Find where the given text appears and provide that cell's center as (X, Y) coordinate. 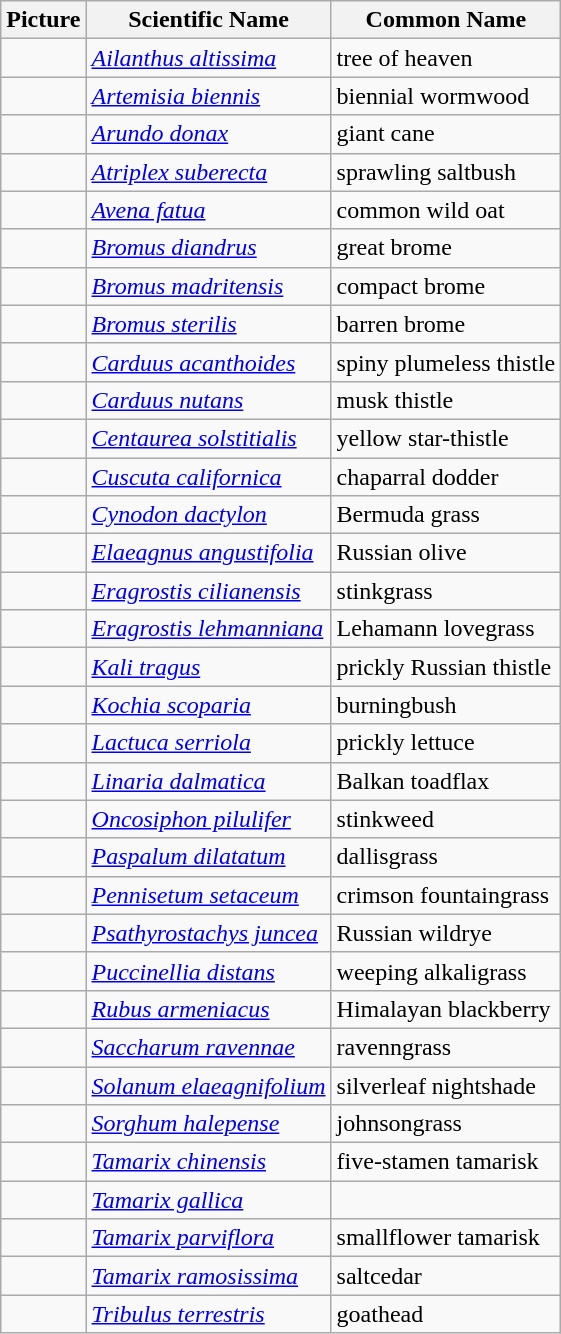
Ailanthus altissima (208, 58)
stinkgrass (446, 591)
saltcedar (446, 1276)
Artemisia biennis (208, 96)
Lactuca serriola (208, 743)
Lehamann lovegrass (446, 629)
Bromus madritensis (208, 286)
crimson fountaingrass (446, 895)
Arundo donax (208, 134)
biennial wormwood (446, 96)
sprawling saltbush (446, 172)
Saccharum ravennae (208, 1047)
Solanum elaeagnifolium (208, 1085)
Psathyrostachys juncea (208, 933)
Rubus armeniacus (208, 1009)
common wild oat (446, 210)
Picture (44, 20)
Pennisetum setaceum (208, 895)
giant cane (446, 134)
prickly lettuce (446, 743)
stinkweed (446, 819)
ravenngrass (446, 1047)
Centaurea solstitialis (208, 438)
Himalayan blackberry (446, 1009)
yellow star-thistle (446, 438)
musk thistle (446, 400)
prickly Russian thistle (446, 667)
Carduus nutans (208, 400)
Common Name (446, 20)
Eragrostis lehmanniana (208, 629)
Russian wildrye (446, 933)
Bermuda grass (446, 515)
Carduus acanthoides (208, 362)
Kali tragus (208, 667)
Paspalum dilatatum (208, 857)
burningbush (446, 705)
Sorghum halepense (208, 1124)
Balkan toadflax (446, 781)
Cuscuta californica (208, 477)
johnsongrass (446, 1124)
goathead (446, 1314)
Puccinellia distans (208, 971)
Eragrostis cilianensis (208, 591)
Cynodon dactylon (208, 515)
Scientific Name (208, 20)
barren brome (446, 324)
dallisgrass (446, 857)
Russian olive (446, 553)
spiny plumeless thistle (446, 362)
Bromus sterilis (208, 324)
smallflower tamarisk (446, 1238)
Tamarix parviflora (208, 1238)
Elaeagnus angustifolia (208, 553)
Avena fatua (208, 210)
chaparral dodder (446, 477)
Atriplex suberecta (208, 172)
Kochia scoparia (208, 705)
Tamarix ramosissima (208, 1276)
Tamarix chinensis (208, 1162)
Tamarix gallica (208, 1200)
silverleaf nightshade (446, 1085)
Tribulus terrestris (208, 1314)
Oncosiphon pilulifer (208, 819)
great brome (446, 248)
Linaria dalmatica (208, 781)
Bromus diandrus (208, 248)
weeping alkaligrass (446, 971)
compact brome (446, 286)
five-stamen tamarisk (446, 1162)
tree of heaven (446, 58)
